Output the [x, y] coordinate of the center of the cell containing the given text.  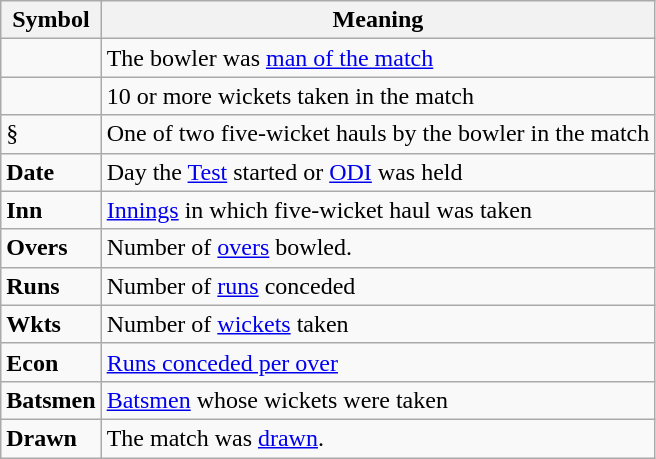
§ [51, 134]
Number of overs bowled. [378, 248]
The match was drawn. [378, 438]
One of two five-wicket hauls by the bowler in the match [378, 134]
Number of runs conceded [378, 286]
Innings in which five-wicket haul was taken [378, 210]
Batsmen whose wickets were taken [378, 400]
Runs conceded per over [378, 362]
Runs [51, 286]
Wkts [51, 324]
Drawn [51, 438]
Inn [51, 210]
Meaning [378, 20]
Number of wickets taken [378, 324]
Econ [51, 362]
10 or more wickets taken in the match [378, 96]
Day the Test started or ODI was held [378, 172]
Symbol [51, 20]
Batsmen [51, 400]
Date [51, 172]
Overs [51, 248]
The bowler was man of the match [378, 58]
